Pinpoint the cell where the given text exists, returning its [X, Y] midpoint coordinate. 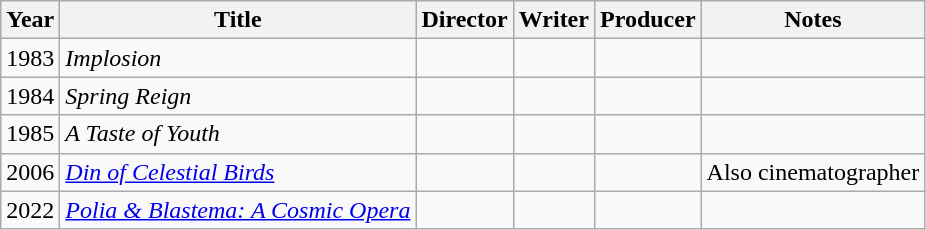
1983 [30, 58]
Writer [554, 20]
Director [464, 20]
Also cinematographer [813, 172]
Implosion [238, 58]
1984 [30, 96]
2006 [30, 172]
Din of Celestial Birds [238, 172]
Notes [813, 20]
Producer [648, 20]
A Taste of Youth [238, 134]
1985 [30, 134]
Polia & Blastema: A Cosmic Opera [238, 210]
2022 [30, 210]
Year [30, 20]
Title [238, 20]
Spring Reign [238, 96]
